Return the (x, y) coordinate for the center point of the cell that contains the specified text.  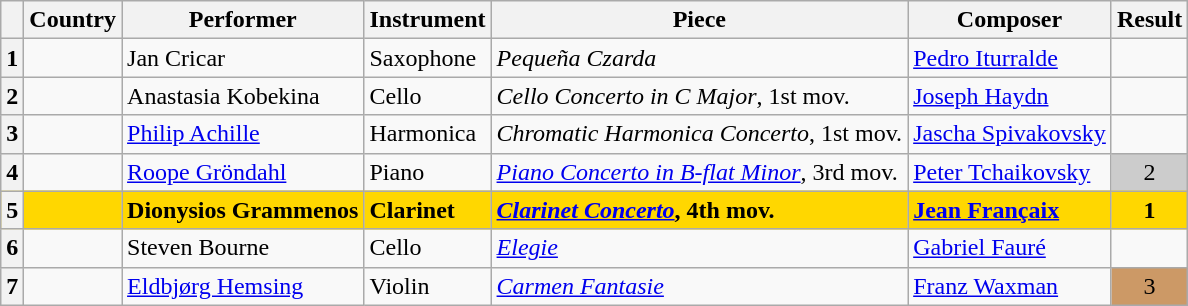
Performer (243, 20)
5 (12, 210)
Elegie (700, 248)
Clarinet (428, 210)
Piece (700, 20)
Instrument (428, 20)
Peter Tchaikovsky (1010, 172)
Violin (428, 286)
Saxophone (428, 58)
7 (12, 286)
Anastasia Kobekina (243, 96)
Roope Gröndahl (243, 172)
Eldbjørg Hemsing (243, 286)
4 (12, 172)
Country (73, 20)
Result (1149, 20)
Joseph Haydn (1010, 96)
Harmonica (428, 134)
Gabriel Fauré (1010, 248)
Jascha Spivakovsky (1010, 134)
Clarinet Concerto, 4th mov. (700, 210)
Chromatic Harmonica Concerto, 1st mov. (700, 134)
Pequeña Czarda (700, 58)
6 (12, 248)
Cello Concerto in C Major, 1st mov. (700, 96)
Piano Concerto in B-flat Minor, 3rd mov. (700, 172)
Pedro Iturralde (1010, 58)
Composer (1010, 20)
Piano (428, 172)
Jean Françaix (1010, 210)
Philip Achille (243, 134)
Franz Waxman (1010, 286)
Steven Bourne (243, 248)
Carmen Fantasie (700, 286)
Dionysios Grammenos (243, 210)
Jan Cricar (243, 58)
